Scan for the cell matching the given text and deliver its (x, y) coordinate at center. 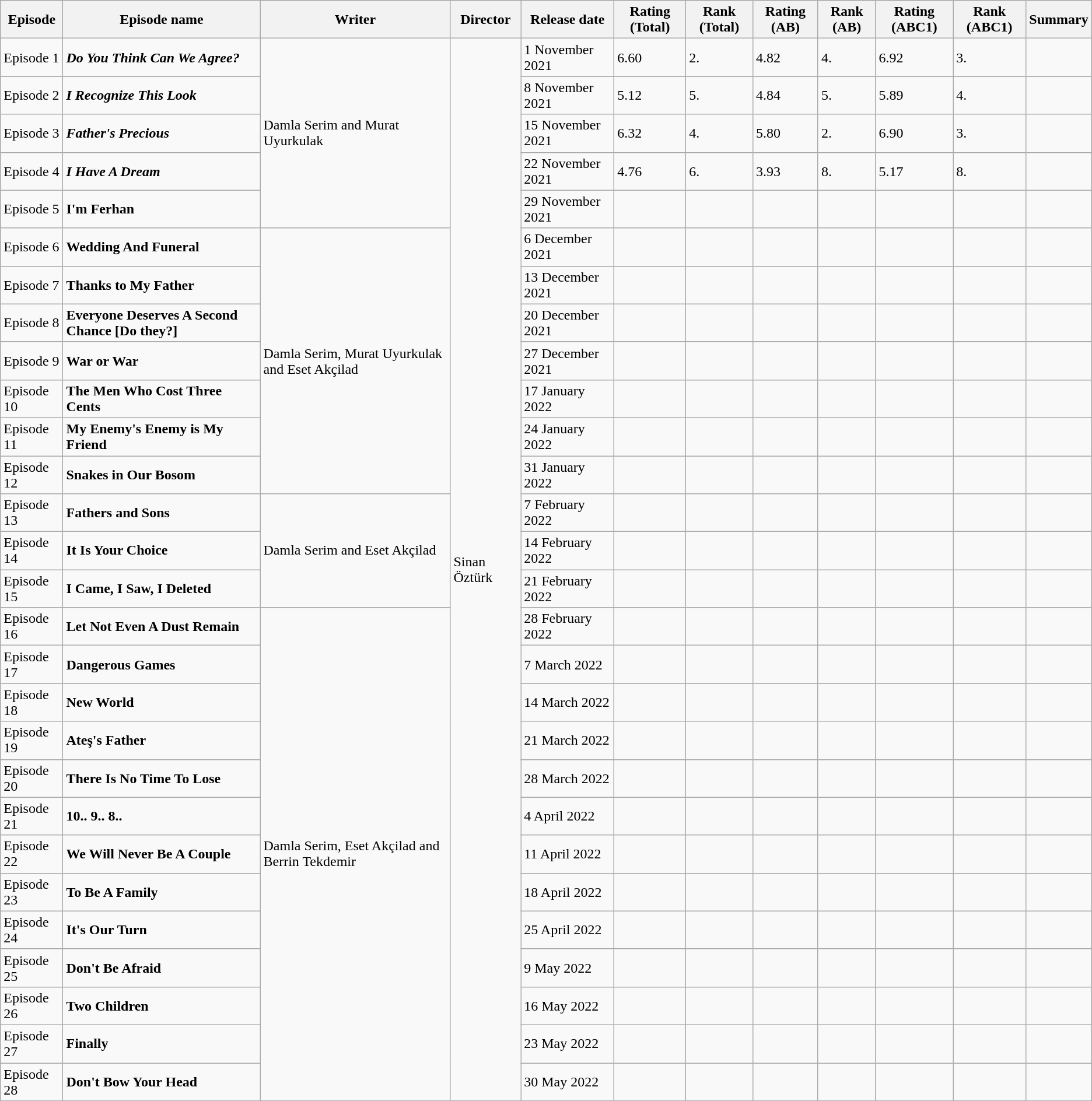
Rank (Total) (720, 20)
It's Our Turn (162, 930)
Sinan Öztürk (485, 570)
Do You Think Can We Agree? (162, 57)
To Be A Family (162, 892)
Episode 27 (32, 1044)
Episode 25 (32, 968)
War or War (162, 360)
14 February 2022 (568, 550)
I Recognize This Look (162, 96)
Episode 6 (32, 247)
My Enemy's Enemy is My Friend (162, 436)
Dangerous Games (162, 665)
New World (162, 702)
21 February 2022 (568, 589)
3.93 (785, 171)
Episode 22 (32, 854)
7 February 2022 (568, 513)
Episode 15 (32, 589)
27 December 2021 (568, 360)
14 March 2022 (568, 702)
Rank (AB) (847, 20)
6.60 (650, 57)
4.82 (785, 57)
Writer (355, 20)
4.76 (650, 171)
Snakes in Our Bosom (162, 475)
31 January 2022 (568, 475)
13 December 2021 (568, 285)
5.89 (915, 96)
21 March 2022 (568, 741)
Director (485, 20)
5.12 (650, 96)
Episode 21 (32, 816)
Episode 3 (32, 133)
Episode 5 (32, 209)
Let Not Even A Dust Remain (162, 626)
Episode19 (32, 741)
Rating (AB) (785, 20)
1 November 2021 (568, 57)
Episode 10 (32, 399)
Thanks to My Father (162, 285)
Rating (ABC1) (915, 20)
6 December 2021 (568, 247)
It Is Your Choice (162, 550)
Episode 13 (32, 513)
7 March 2022 (568, 665)
9 May 2022 (568, 968)
Fathers and Sons (162, 513)
28 March 2022 (568, 778)
6.92 (915, 57)
Episode17 (32, 665)
Episode 9 (32, 360)
Episode 23 (32, 892)
28 February2022 (568, 626)
16 May 2022 (568, 1005)
Episode 2 (32, 96)
I'm Ferhan (162, 209)
Father's Precious (162, 133)
Damla Serim and Murat Uyurkulak (355, 133)
6.32 (650, 133)
18 April 2022 (568, 892)
Episode 26 (32, 1005)
Episode 4 (32, 171)
Episode 20 (32, 778)
11 April 2022 (568, 854)
Wedding And Funeral (162, 247)
17 January 2022 (568, 399)
Damla Serim and Eset Akçilad (355, 550)
Two Children (162, 1005)
Don't Be Afraid (162, 968)
4 April 2022 (568, 816)
Episode 14 (32, 550)
29 November 2021 (568, 209)
We Will Never Be A Couple (162, 854)
Episode (32, 20)
Episode 1 (32, 57)
30 May 2022 (568, 1081)
25 April 2022 (568, 930)
6. (720, 171)
Episode 7 (32, 285)
Finally (162, 1044)
The Men Who Cost Three Cents (162, 399)
Don't Bow Your Head (162, 1081)
Episode18 (32, 702)
I Came, I Saw, I Deleted (162, 589)
Episode 28 (32, 1081)
Summary (1059, 20)
10.. 9.. 8.. (162, 816)
Episode 12 (32, 475)
Damla Serim, Murat Uyurkulak and Eset Akçilad (355, 360)
Rating (Total) (650, 20)
23 May 2022 (568, 1044)
5.80 (785, 133)
Ateş's Father (162, 741)
5.17 (915, 171)
Episode 8 (32, 323)
15 November 2021 (568, 133)
4.84 (785, 96)
Rank (ABC1) (989, 20)
6.90 (915, 133)
20 December2021 (568, 323)
Episode 11 (32, 436)
24 January 2022 (568, 436)
Damla Serim, Eset Akçilad and Berrin Tekdemir (355, 854)
Release date (568, 20)
8 November 2021 (568, 96)
Episode 24 (32, 930)
Episode name (162, 20)
I Have A Dream (162, 171)
Episode 16 (32, 626)
Everyone Deserves A Second Chance [Do they?] (162, 323)
22 November 2021 (568, 171)
There Is No Time To Lose (162, 778)
